Return the [X, Y] coordinate for the center point of the cell that contains the specified text.  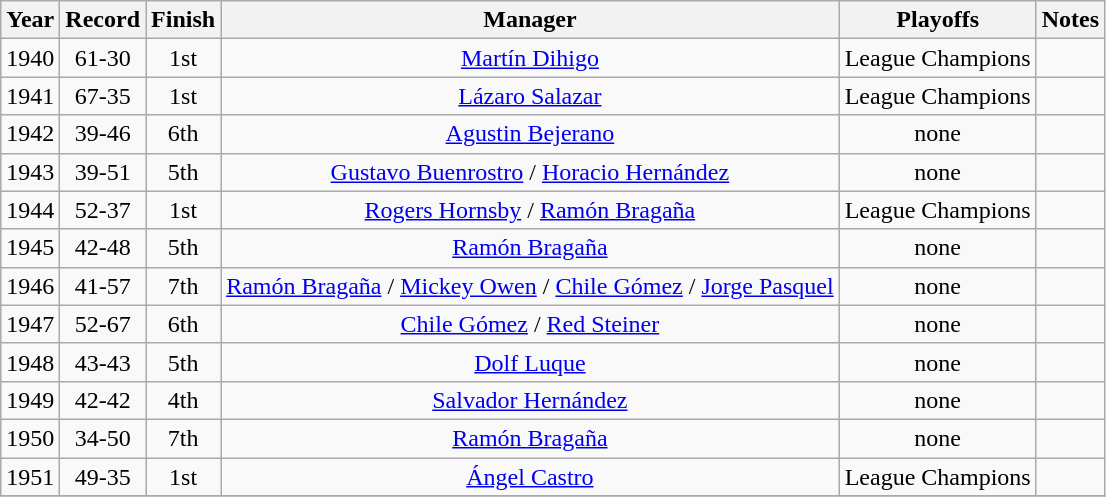
1945 [30, 248]
1948 [30, 362]
41-57 [103, 286]
52-67 [103, 324]
Ramón Bragaña / Mickey Owen / Chile Gómez / Jorge Pasquel [530, 286]
Finish [184, 20]
43-43 [103, 362]
1941 [30, 96]
Ángel Castro [530, 477]
1946 [30, 286]
Lázaro Salazar [530, 96]
67-35 [103, 96]
1940 [30, 58]
4th [184, 400]
61-30 [103, 58]
39-46 [103, 134]
Martín Dihigo [530, 58]
1949 [30, 400]
Salvador Hernández [530, 400]
52-37 [103, 210]
Gustavo Buenrostro / Horacio Hernández [530, 172]
42-42 [103, 400]
Rogers Hornsby / Ramón Bragaña [530, 210]
1944 [30, 210]
Playoffs [938, 20]
Manager [530, 20]
1951 [30, 477]
1950 [30, 438]
Notes [1070, 20]
1942 [30, 134]
Dolf Luque [530, 362]
Record [103, 20]
Agustin Bejerano [530, 134]
Year [30, 20]
39-51 [103, 172]
49-35 [103, 477]
34-50 [103, 438]
1947 [30, 324]
1943 [30, 172]
Chile Gómez / Red Steiner [530, 324]
42-48 [103, 248]
